Extract the (X, Y) coordinate from the center of the cell holding the provided text.  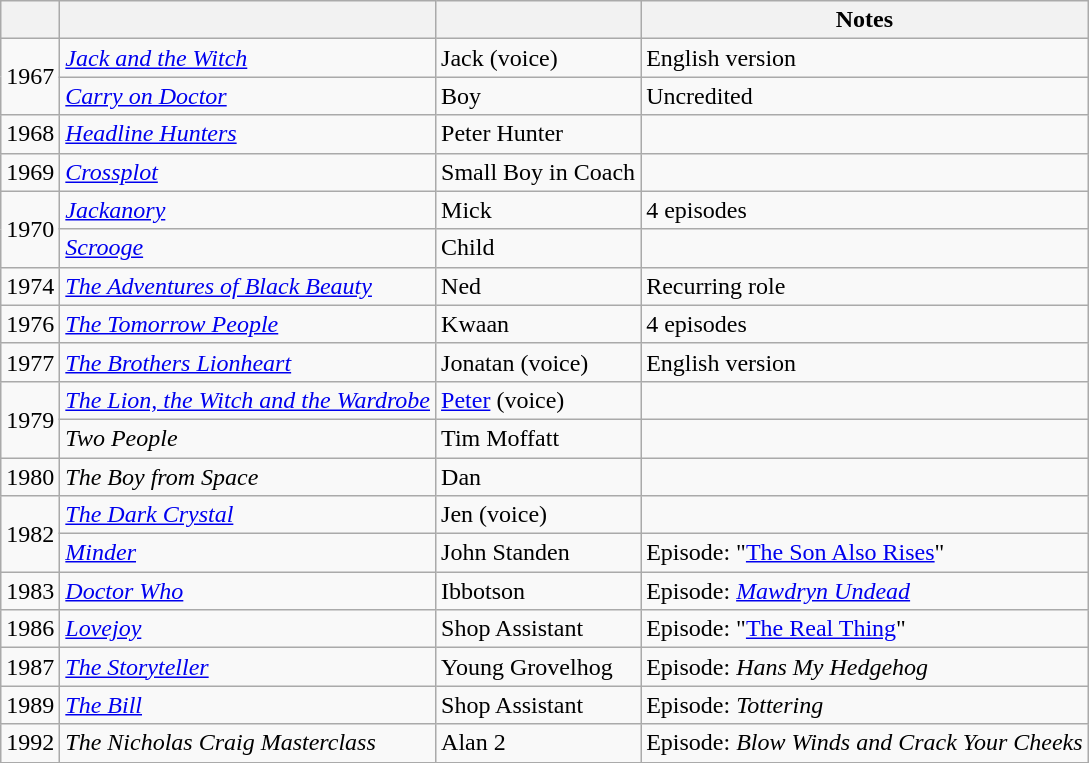
Boy (538, 96)
Minder (248, 553)
1992 (30, 743)
Peter Hunter (538, 134)
1987 (30, 667)
1986 (30, 629)
Episode: Tottering (865, 705)
Headline Hunters (248, 134)
Peter (voice) (538, 400)
1968 (30, 134)
Carry on Doctor (248, 96)
Small Boy in Coach (538, 172)
The Adventures of Black Beauty (248, 286)
Ibbotson (538, 591)
Jen (voice) (538, 515)
The Storyteller (248, 667)
Uncredited (865, 96)
Jonatan (voice) (538, 362)
The Tomorrow People (248, 324)
Jackanory (248, 210)
Episode: Blow Winds and Crack Your Cheeks (865, 743)
Kwaan (538, 324)
Episode: Hans My Hedgehog (865, 667)
The Boy from Space (248, 477)
The Brothers Lionheart (248, 362)
1967 (30, 77)
Ned (538, 286)
Young Grovelhog (538, 667)
Recurring role (865, 286)
1969 (30, 172)
Jack (voice) (538, 58)
1977 (30, 362)
1982 (30, 534)
Crossplot (248, 172)
1974 (30, 286)
The Nicholas Craig Masterclass (248, 743)
John Standen (538, 553)
Lovejoy (248, 629)
Tim Moffatt (538, 438)
1970 (30, 229)
1976 (30, 324)
The Dark Crystal (248, 515)
Episode: Mawdryn Undead (865, 591)
Child (538, 248)
The Lion, the Witch and the Wardrobe (248, 400)
Alan 2 (538, 743)
Mick (538, 210)
1983 (30, 591)
1989 (30, 705)
1979 (30, 419)
The Bill (248, 705)
Two People (248, 438)
Jack and the Witch (248, 58)
Scrooge (248, 248)
Notes (865, 20)
Dan (538, 477)
Episode: "The Real Thing" (865, 629)
Doctor Who (248, 591)
1980 (30, 477)
Episode: "The Son Also Rises" (865, 553)
